Identify which cell holds the provided text, then report its [x, y] central coordinate. 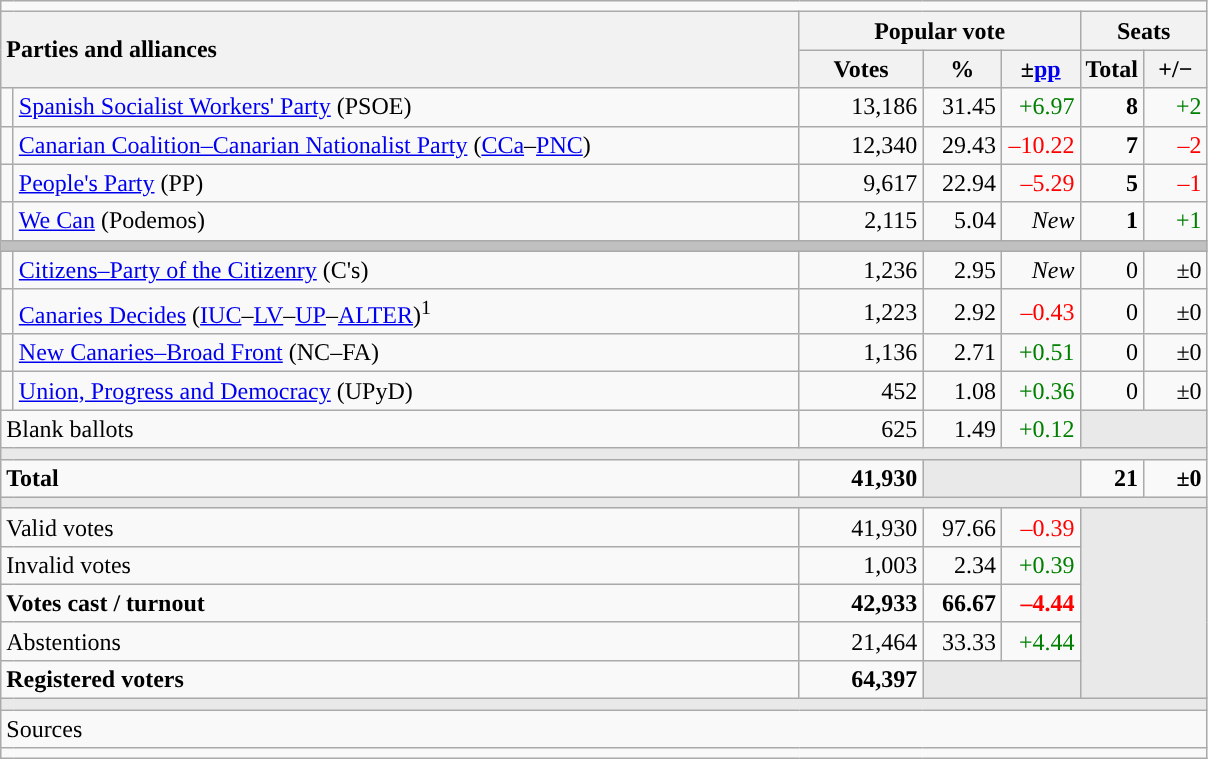
–5.29 [1040, 183]
Canaries Decides (IUC–LV–UP–ALTER)1 [406, 312]
–0.39 [1040, 527]
Parties and alliances [400, 50]
% [962, 69]
New Canaries–Broad Front (NC–FA) [406, 353]
+0.39 [1040, 565]
1,223 [861, 312]
People's Party (PP) [406, 183]
1,236 [861, 270]
+4.44 [1040, 641]
2.92 [962, 312]
8 [1112, 107]
+0.36 [1040, 391]
+2 [1176, 107]
+/− [1176, 69]
+6.97 [1040, 107]
452 [861, 391]
Votes cast / turnout [400, 603]
+0.12 [1040, 429]
1,003 [861, 565]
625 [861, 429]
We Can (Podemos) [406, 221]
29.43 [962, 145]
66.67 [962, 603]
Citizens–Party of the Citizenry (C's) [406, 270]
5.04 [962, 221]
Popular vote [940, 31]
1,136 [861, 353]
Canarian Coalition–Canarian Nationalist Party (CCa–PNC) [406, 145]
33.33 [962, 641]
13,186 [861, 107]
2.95 [962, 270]
5 [1112, 183]
+0.51 [1040, 353]
–0.43 [1040, 312]
Sources [604, 729]
12,340 [861, 145]
9,617 [861, 183]
31.45 [962, 107]
2.34 [962, 565]
64,397 [861, 679]
±pp [1040, 69]
22.94 [962, 183]
Abstentions [400, 641]
7 [1112, 145]
Union, Progress and Democracy (UPyD) [406, 391]
2.71 [962, 353]
Blank ballots [400, 429]
97.66 [962, 527]
1.08 [962, 391]
+1 [1176, 221]
Votes [861, 69]
42,933 [861, 603]
Spanish Socialist Workers' Party (PSOE) [406, 107]
–10.22 [1040, 145]
2,115 [861, 221]
Seats [1144, 31]
–1 [1176, 183]
1.49 [962, 429]
21 [1112, 478]
Invalid votes [400, 565]
Valid votes [400, 527]
1 [1112, 221]
–2 [1176, 145]
Registered voters [400, 679]
21,464 [861, 641]
–4.44 [1040, 603]
